Locate the cell with the specified text and output its [X, Y] center coordinate. 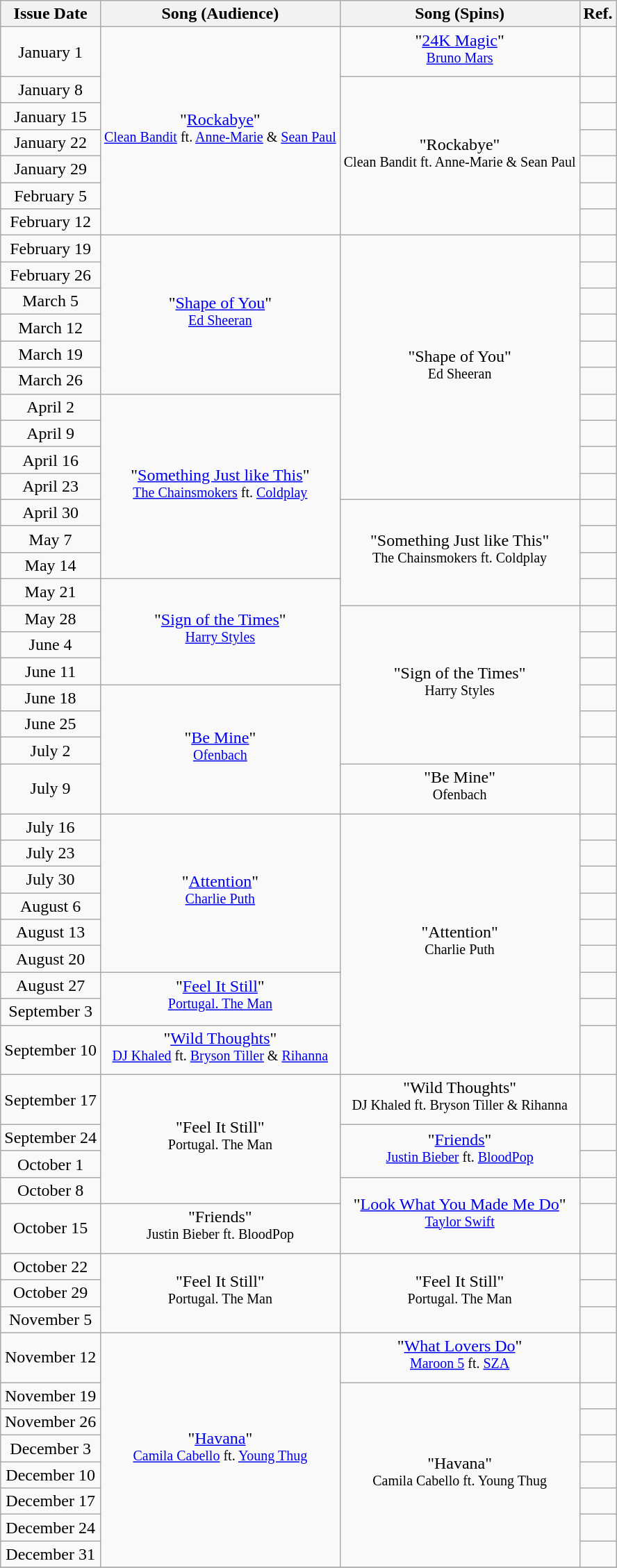
November 5 [51, 1319]
December 24 [51, 1528]
February 26 [51, 275]
October 1 [51, 1164]
July 2 [51, 751]
January 22 [51, 142]
Ref. [598, 14]
September 10 [51, 1050]
July 23 [51, 853]
March 12 [51, 328]
December 3 [51, 1449]
June 18 [51, 698]
September 3 [51, 1012]
April 23 [51, 486]
February 12 [51, 222]
January 1 [51, 52]
December 17 [51, 1501]
July 30 [51, 880]
January 29 [51, 169]
September 24 [51, 1137]
August 13 [51, 933]
May 21 [51, 592]
June 4 [51, 645]
March 26 [51, 381]
April 16 [51, 460]
April 2 [51, 407]
October 29 [51, 1293]
November 19 [51, 1396]
Issue Date [51, 14]
July 9 [51, 789]
April 30 [51, 512]
"What Lovers Do"Maroon 5 ft. SZA [460, 1358]
February 19 [51, 249]
August 27 [51, 985]
October 15 [51, 1228]
December 31 [51, 1554]
June 25 [51, 724]
November 12 [51, 1358]
October 22 [51, 1267]
May 28 [51, 619]
August 20 [51, 959]
Song (Spins) [460, 14]
Song (Audience) [220, 14]
December 10 [51, 1475]
October 8 [51, 1190]
"24K Magic"Bruno Mars [460, 52]
April 9 [51, 433]
July 16 [51, 827]
March 5 [51, 301]
February 5 [51, 196]
May 7 [51, 539]
September 17 [51, 1100]
"Look What You Made Me Do"Taylor Swift [460, 1215]
January 15 [51, 116]
January 8 [51, 90]
June 11 [51, 672]
August 6 [51, 906]
May 14 [51, 565]
March 19 [51, 354]
November 26 [51, 1422]
